Scan for the cell matching the given text and deliver its [X, Y] coordinate at center. 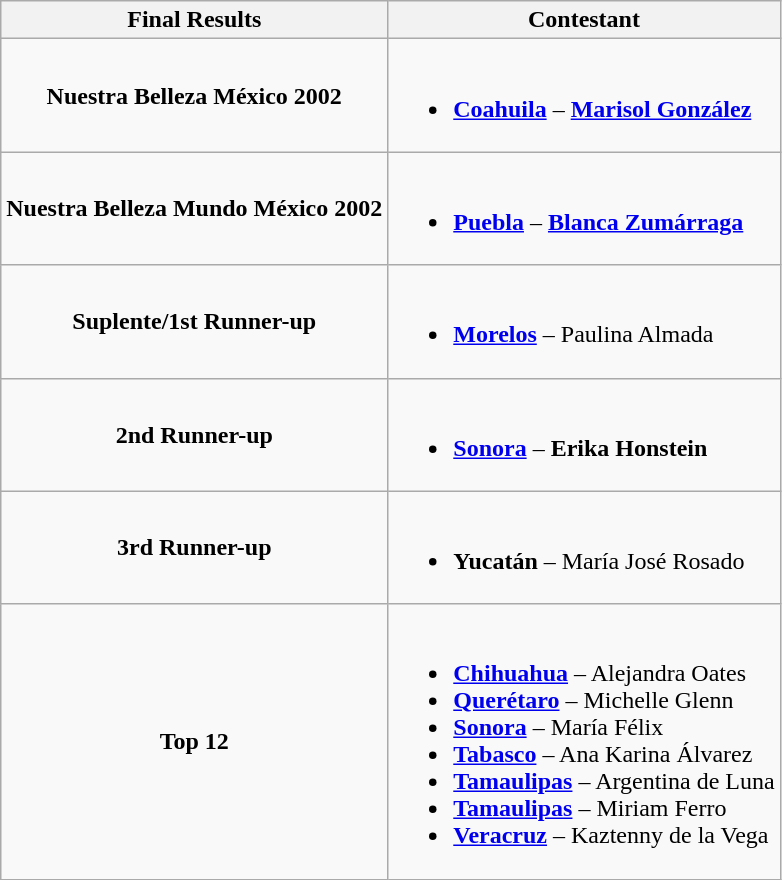
Top 12 [194, 742]
Morelos – Paulina Almada [584, 322]
Coahuila – Marisol González [584, 96]
Contestant [584, 20]
3rd Runner-up [194, 548]
2nd Runner-up [194, 434]
Puebla – Blanca Zumárraga [584, 208]
Nuestra Belleza México 2002 [194, 96]
Suplente/1st Runner-up [194, 322]
Yucatán – María José Rosado [584, 548]
Sonora – Erika Honstein [584, 434]
Nuestra Belleza Mundo México 2002 [194, 208]
Final Results [194, 20]
